Scan for the cell matching the given text and deliver its (x, y) coordinate at center. 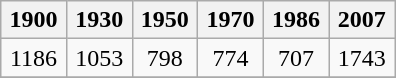
2007 (362, 20)
1986 (296, 20)
1970 (231, 20)
707 (296, 58)
1930 (99, 20)
1186 (34, 58)
1900 (34, 20)
1743 (362, 58)
774 (231, 58)
798 (165, 58)
1053 (99, 58)
1950 (165, 20)
